Pinpoint the cell where the given text exists, returning its (x, y) midpoint coordinate. 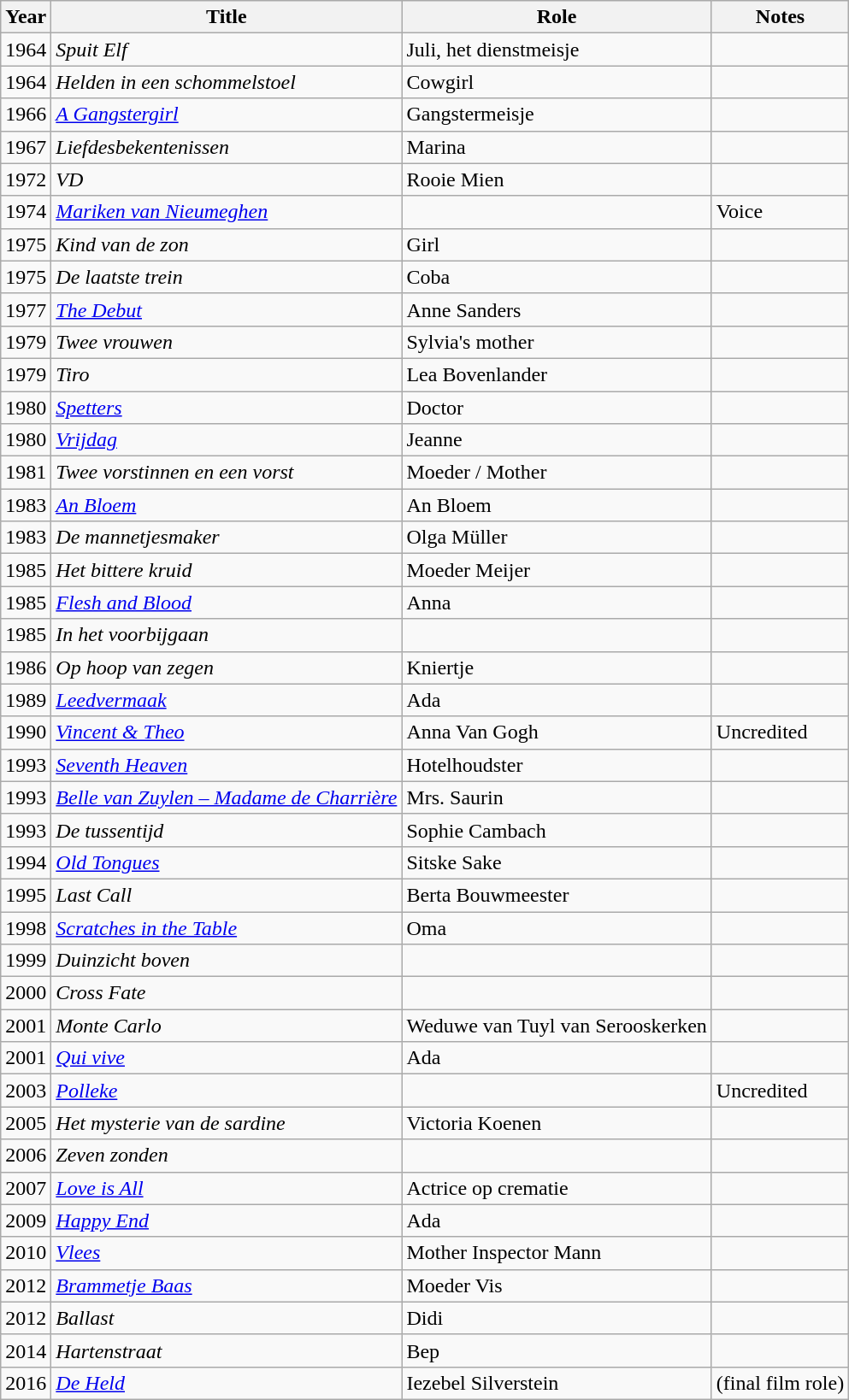
Op hoop van zegen (227, 668)
1972 (26, 179)
Qui vive (227, 1058)
Moeder Vis (557, 1285)
1994 (26, 862)
Gangstermeisje (557, 115)
Anne Sanders (557, 309)
1999 (26, 961)
VD (227, 179)
1998 (26, 927)
1966 (26, 115)
Sophie Cambach (557, 830)
Oma (557, 927)
Tiro (227, 374)
Sitske Sake (557, 862)
Hartenstraat (227, 1350)
Monte Carlo (227, 1026)
Bep (557, 1350)
Mrs. Saurin (557, 797)
Weduwe van Tuyl van Serooskerken (557, 1026)
Coba (557, 277)
2016 (26, 1383)
2003 (26, 1091)
Het mysterie van de sardine (227, 1123)
Juli, het dienstmeisje (557, 50)
Moeder Meijer (557, 570)
Vlees (227, 1253)
Rooie Mien (557, 179)
De laatste trein (227, 277)
2000 (26, 993)
De tussentijd (227, 830)
Iezebel Silverstein (557, 1383)
2014 (26, 1350)
The Debut (227, 309)
Scratches in the Table (227, 927)
Seventh Heaven (227, 765)
Duinzicht boven (227, 961)
Didi (557, 1318)
Zeven zonden (227, 1156)
Berta Bouwmeester (557, 895)
Old Tongues (227, 862)
A Gangstergirl (227, 115)
Spuit Elf (227, 50)
2009 (26, 1221)
1977 (26, 309)
Mariken van Nieumeghen (227, 212)
Kniertje (557, 668)
De Held (227, 1383)
Notes (780, 17)
1986 (26, 668)
Kind van de zon (227, 244)
1967 (26, 147)
Victoria Koenen (557, 1123)
Moeder / Mother (557, 473)
Actrice op crematie (557, 1188)
Role (557, 17)
Sylvia's mother (557, 342)
Flesh and Blood (227, 603)
1995 (26, 895)
2006 (26, 1156)
Belle van Zuylen – Madame de Charrière (227, 797)
1990 (26, 732)
Spetters (227, 408)
Cross Fate (227, 993)
Liefdesbekentenissen (227, 147)
Anna (557, 603)
Doctor (557, 408)
2005 (26, 1123)
Hotelhoudster (557, 765)
Helden in een schommelstoel (227, 82)
Ballast (227, 1318)
Mother Inspector Mann (557, 1253)
Leedvermaak (227, 700)
Anna Van Gogh (557, 732)
Vincent & Theo (227, 732)
Polleke (227, 1091)
Vrijdag (227, 440)
De mannetjesmaker (227, 538)
Jeanne (557, 440)
Year (26, 17)
Love is All (227, 1188)
2007 (26, 1188)
1981 (26, 473)
1989 (26, 700)
Last Call (227, 895)
Happy End (227, 1221)
Marina (557, 147)
Het bittere kruid (227, 570)
Twee vrouwen (227, 342)
Olga Müller (557, 538)
Voice (780, 212)
Twee vorstinnen en een vorst (227, 473)
In het voorbijgaan (227, 635)
Title (227, 17)
Brammetje Baas (227, 1285)
Lea Bovenlander (557, 374)
(final film role) (780, 1383)
2010 (26, 1253)
1974 (26, 212)
Girl (557, 244)
Cowgirl (557, 82)
